Return the [x, y] coordinate for the center point of the cell that contains the specified text.  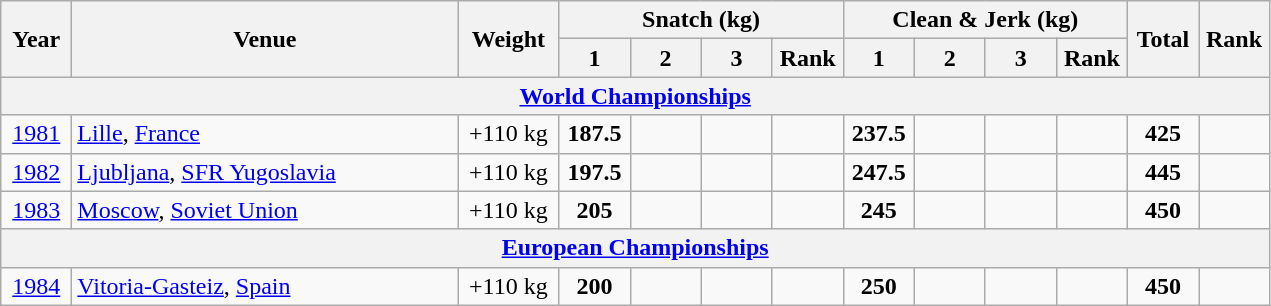
197.5 [594, 172]
245 [878, 210]
200 [594, 286]
Clean & Jerk (kg) [985, 20]
Lille, France [265, 134]
Moscow, Soviet Union [265, 210]
Venue [265, 39]
187.5 [594, 134]
237.5 [878, 134]
425 [1162, 134]
European Championships [636, 248]
Snatch (kg) [701, 20]
World Championships [636, 96]
Ljubljana, SFR Yugoslavia [265, 172]
445 [1162, 172]
Vitoria-Gasteiz, Spain [265, 286]
1982 [36, 172]
1981 [36, 134]
250 [878, 286]
Weight [508, 39]
247.5 [878, 172]
205 [594, 210]
Year [36, 39]
1984 [36, 286]
Total [1162, 39]
1983 [36, 210]
